For the text-containing cell, return its midpoint in (X, Y) coordinate format. 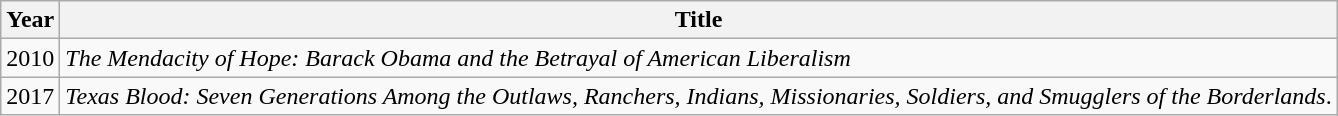
Title (698, 20)
2017 (30, 96)
Year (30, 20)
2010 (30, 58)
The Mendacity of Hope: Barack Obama and the Betrayal of American Liberalism (698, 58)
Texas Blood: Seven Generations Among the Outlaws, Ranchers, Indians, Missionaries, Soldiers, and Smugglers of the Borderlands. (698, 96)
